Output the [X, Y] coordinate of the center of the cell containing the given text.  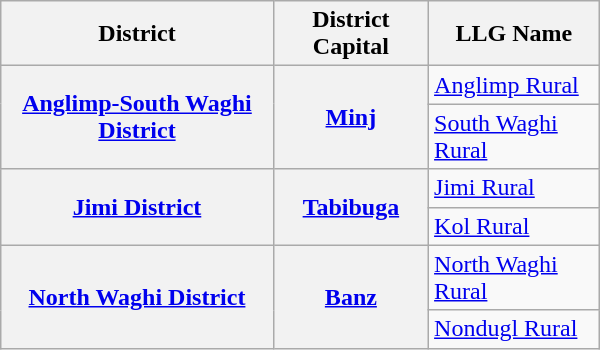
Tabibuga [350, 207]
North Waghi Rural [514, 278]
LLG Name [514, 34]
Jimi District [137, 207]
Anglimp-South Waghi District [137, 118]
North Waghi District [137, 296]
Kol Rural [514, 226]
Minj [350, 118]
District [137, 34]
Anglimp Rural [514, 85]
District Capital [350, 34]
Nondugl Rural [514, 329]
Banz [350, 296]
Jimi Rural [514, 188]
South Waghi Rural [514, 136]
